From the cell containing the given text, extract its center point as (X, Y) coordinate. 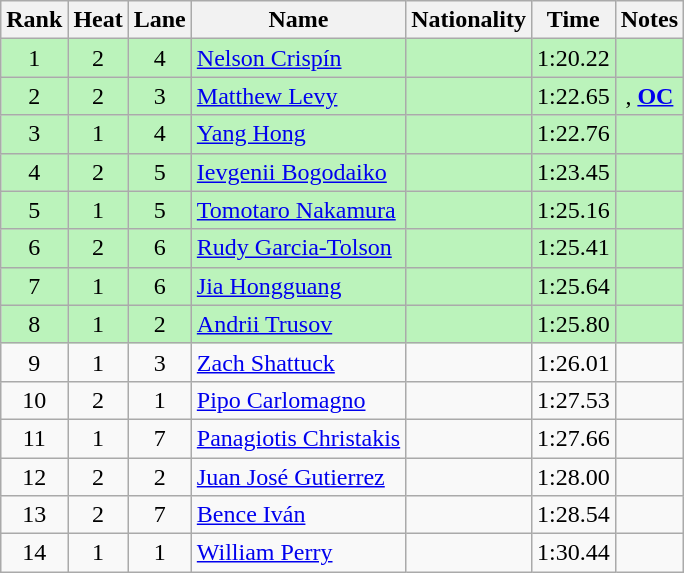
1:25.16 (573, 210)
Name (298, 20)
1:28.00 (573, 477)
Ievgenii Bogodaiko (298, 172)
1:30.44 (573, 553)
1:26.01 (573, 362)
Notes (649, 20)
14 (34, 553)
Time (573, 20)
Bence Iván (298, 515)
Pipo Carlomagno (298, 400)
Nelson Crispín (298, 58)
Heat (98, 20)
William Perry (298, 553)
1:25.80 (573, 324)
, OC (649, 96)
1:22.76 (573, 134)
Nationality (469, 20)
Andrii Trusov (298, 324)
Jia Hongguang (298, 286)
Tomotaro Nakamura (298, 210)
11 (34, 438)
1:25.64 (573, 286)
10 (34, 400)
Matthew Levy (298, 96)
Yang Hong (298, 134)
1:27.53 (573, 400)
1:25.41 (573, 248)
12 (34, 477)
9 (34, 362)
1:22.65 (573, 96)
8 (34, 324)
Rudy Garcia-Tolson (298, 248)
Juan José Gutierrez (298, 477)
1:20.22 (573, 58)
1:28.54 (573, 515)
13 (34, 515)
Zach Shattuck (298, 362)
1:27.66 (573, 438)
Lane (160, 20)
Rank (34, 20)
Panagiotis Christakis (298, 438)
1:23.45 (573, 172)
